Scan for the cell matching the given text and deliver its (x, y) coordinate at center. 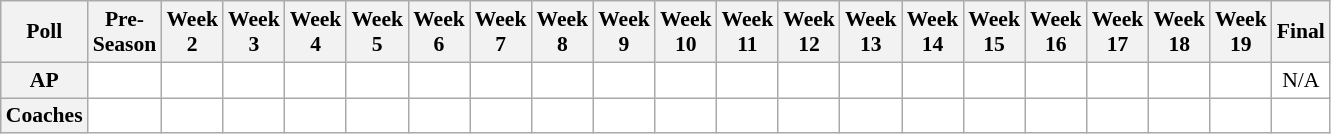
Week6 (439, 32)
Final (1301, 32)
Week13 (871, 32)
Week17 (1118, 32)
Week14 (933, 32)
Week10 (686, 32)
Week4 (316, 32)
Week19 (1241, 32)
Week15 (994, 32)
Week3 (254, 32)
Week7 (501, 32)
AP (44, 80)
Coaches (44, 116)
Pre-Season (125, 32)
Week9 (624, 32)
Week5 (377, 32)
Week2 (192, 32)
Week18 (1179, 32)
Poll (44, 32)
Week11 (748, 32)
Week8 (562, 32)
Week16 (1056, 32)
Week12 (809, 32)
N/A (1301, 80)
